From the cell containing the given text, extract its center point as (x, y) coordinate. 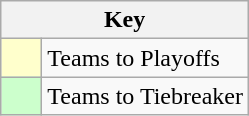
Teams to Playoffs (146, 58)
Key (125, 20)
Teams to Tiebreaker (146, 96)
